Determine the (X, Y) coordinate at the center of the cell enclosing the given text.  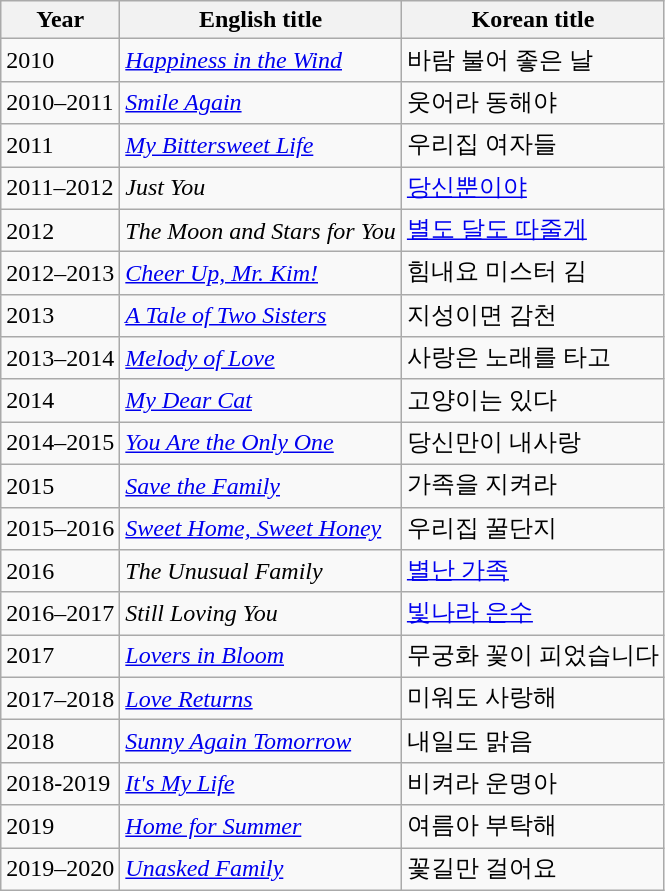
2015 (60, 486)
2019 (60, 826)
2012–2013 (60, 274)
무궁화 꽃이 피었습니다 (532, 656)
2019–2020 (60, 870)
2010 (60, 60)
It's My Life (261, 784)
당신만이 내사랑 (532, 444)
English title (261, 20)
2017–2018 (60, 698)
우리집 여자들 (532, 146)
A Tale of Two Sisters (261, 316)
2011 (60, 146)
빛나라 은수 (532, 614)
Unasked Family (261, 870)
The Moon and Stars for You (261, 230)
Year (60, 20)
별도 달도 따줄게 (532, 230)
My Bittersweet Life (261, 146)
2010–2011 (60, 102)
당신뿐이야 (532, 188)
2018-2019 (60, 784)
2018 (60, 742)
2014 (60, 400)
My Dear Cat (261, 400)
Save the Family (261, 486)
Happiness in the Wind (261, 60)
2011–2012 (60, 188)
2013–2014 (60, 358)
고양이는 있다 (532, 400)
Smile Again (261, 102)
Just You (261, 188)
미워도 사랑해 (532, 698)
2014–2015 (60, 444)
Home for Summer (261, 826)
2016 (60, 572)
Lovers in Bloom (261, 656)
Cheer Up, Mr. Kim! (261, 274)
2017 (60, 656)
2012 (60, 230)
여름아 부탁해 (532, 826)
Still Loving You (261, 614)
내일도 맑음 (532, 742)
You Are the Only One (261, 444)
꽃길만 걸어요 (532, 870)
Sunny Again Tomorrow (261, 742)
2015–2016 (60, 528)
Love Returns (261, 698)
2013 (60, 316)
지성이면 감천 (532, 316)
힘내요 미스터 김 (532, 274)
Korean title (532, 20)
우리집 꿀단지 (532, 528)
The Unusual Family (261, 572)
사랑은 노래를 타고 (532, 358)
Sweet Home, Sweet Honey (261, 528)
별난 가족 (532, 572)
바람 불어 좋은 날 (532, 60)
웃어라 동해야 (532, 102)
비켜라 운명아 (532, 784)
Melody of Love (261, 358)
2016–2017 (60, 614)
가족을 지켜라 (532, 486)
